Locate the cell with the specified text and output its [X, Y] center coordinate. 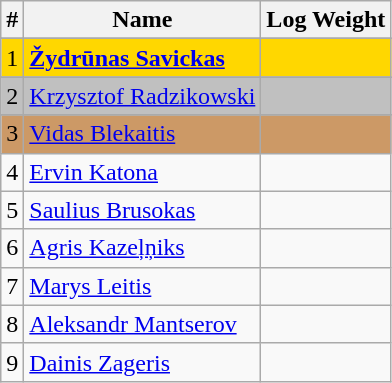
Aleksandr Mantserov [142, 324]
Saulius Brusokas [142, 210]
9 [12, 362]
6 [12, 248]
Ervin Katona [142, 172]
Dainis Zageris [142, 362]
Agris Kazeļņiks [142, 248]
8 [12, 324]
3 [12, 134]
7 [12, 286]
Vidas Blekaitis [142, 134]
4 [12, 172]
Krzysztof Radzikowski [142, 96]
# [12, 20]
5 [12, 210]
Marys Leitis [142, 286]
Log Weight [326, 20]
1 [12, 58]
Name [142, 20]
Žydrūnas Savickas [142, 58]
2 [12, 96]
